Detect which cell encompasses the target text, then output its (X, Y) center coordinate. 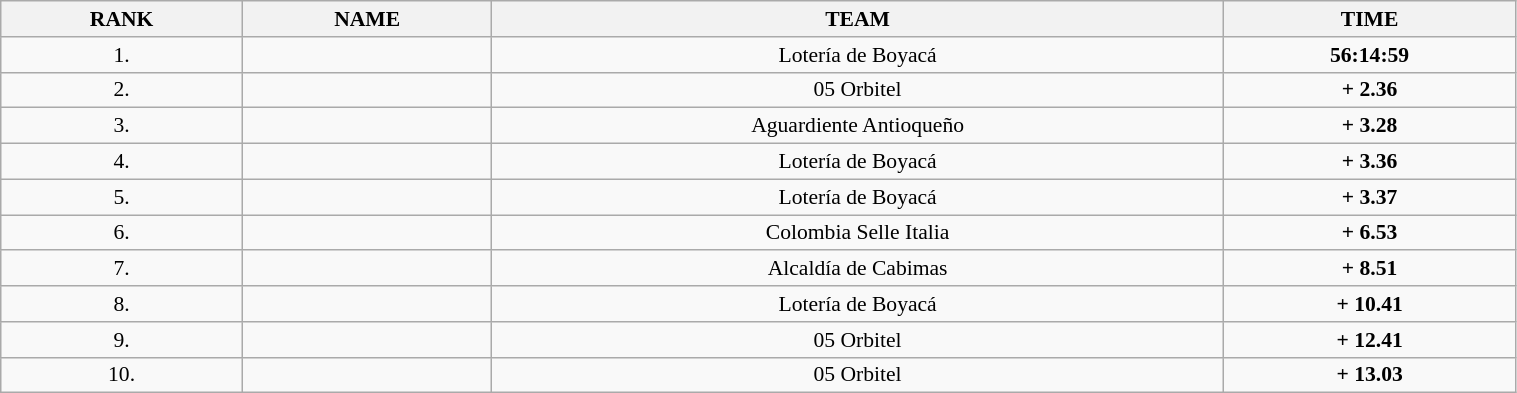
RANK (122, 19)
+ 6.53 (1370, 233)
Aguardiente Antioqueño (858, 126)
TIME (1370, 19)
56:14:59 (1370, 55)
10. (122, 375)
Alcaldía de Cabimas (858, 269)
+ 3.37 (1370, 197)
+ 13.03 (1370, 375)
+ 12.41 (1370, 340)
9. (122, 340)
2. (122, 90)
1. (122, 55)
5. (122, 197)
NAME (367, 19)
4. (122, 162)
+ 3.36 (1370, 162)
+ 10.41 (1370, 304)
+ 8.51 (1370, 269)
6. (122, 233)
8. (122, 304)
TEAM (858, 19)
3. (122, 126)
Colombia Selle Italia (858, 233)
+ 3.28 (1370, 126)
7. (122, 269)
+ 2.36 (1370, 90)
